Locate the cell with the specified text and output its [X, Y] center coordinate. 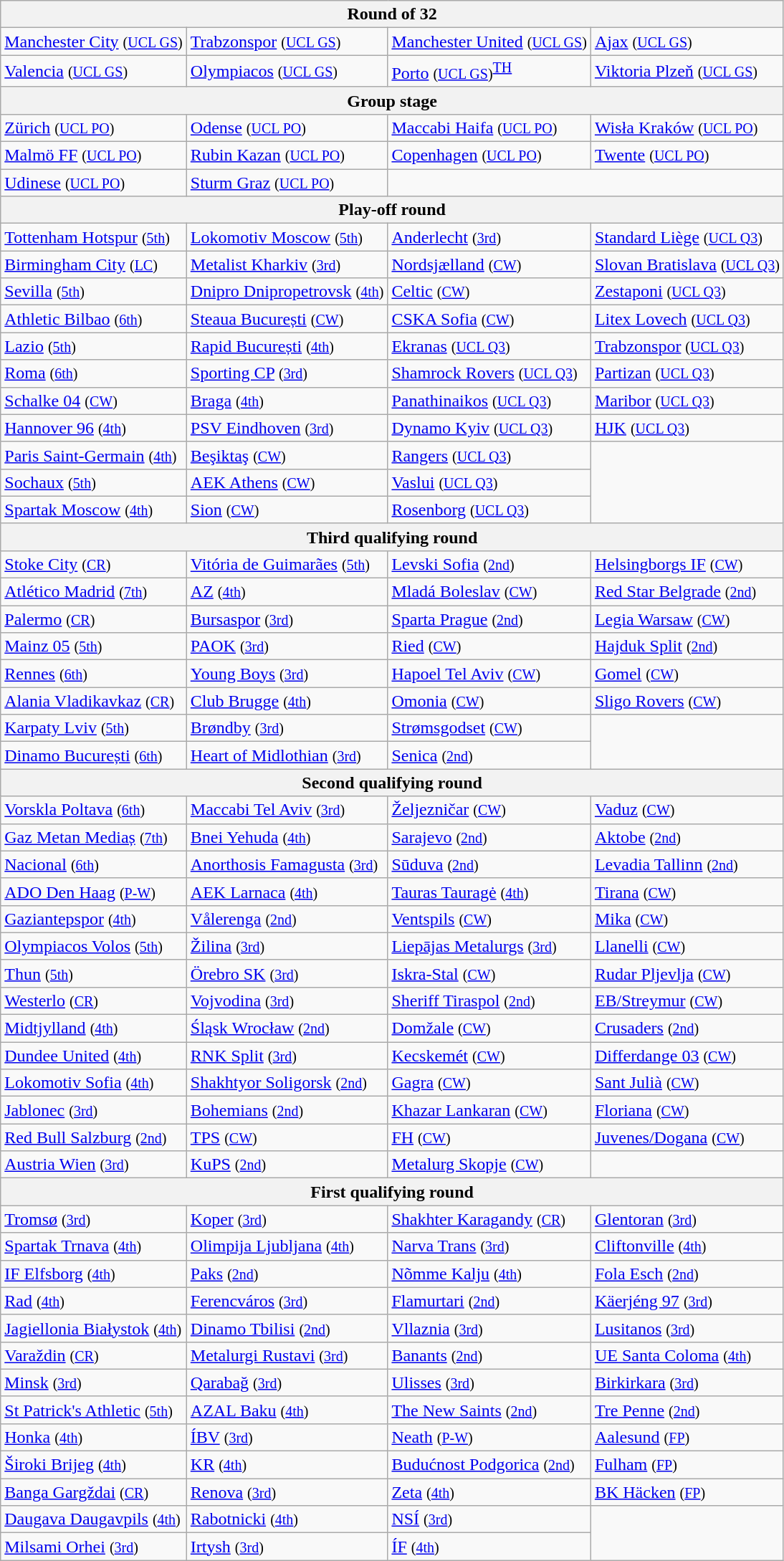
Austria Wien (3rd) [94, 1165]
NSÍ (3rd) [489, 1519]
RNK Split (3rd) [287, 1056]
Mainz 05 (5th) [94, 646]
Zestaponi (UCL Q3) [687, 292]
Vaduz (CW) [687, 810]
Flamurtari (2nd) [489, 1301]
Levadia Tallinn (2nd) [687, 864]
Club Brugge (4th) [287, 701]
AZ (4th) [287, 592]
Play-off round [393, 210]
Panathinaikos (UCL Q3) [489, 401]
HJK (UCL Q3) [687, 428]
KuPS (2nd) [287, 1165]
Anorthosis Famagusta (3rd) [287, 864]
Litex Lovech (UCL Q3) [687, 319]
Round of 32 [393, 14]
Honka (4th) [94, 1437]
Gaziantepspor (4th) [94, 919]
Lokomotiv Sofia (4th) [94, 1083]
Sūduva (2nd) [489, 864]
Trabzonspor (UCL GS) [287, 42]
Helsingborgs IF (CW) [687, 564]
Porto (UCL GS)TH [489, 72]
Paks (2nd) [287, 1274]
Partizan (UCL Q3) [687, 373]
Beşiktaş (CW) [287, 455]
Thun (5th) [94, 973]
Käerjéng 97 (3rd) [687, 1301]
Sion (CW) [287, 510]
Fulham (FP) [687, 1465]
PSV Eindhoven (3rd) [287, 428]
Daugava Daugavpils (4th) [94, 1519]
Young Boys (3rd) [287, 674]
Örebro SK (3rd) [287, 973]
Differdange 03 (CW) [687, 1056]
Mika (CW) [687, 919]
First qualifying round [393, 1192]
Banga Gargždai (CR) [94, 1492]
Stoke City (CR) [94, 564]
Nõmme Kalju (4th) [489, 1274]
Celtic (CW) [489, 292]
Koper (3rd) [287, 1219]
Birmingham City (LC) [94, 264]
Zürich (UCL PO) [94, 128]
Viktoria Plzeň (UCL GS) [687, 72]
Tauras Tauragė (4th) [489, 892]
Udinese (UCL PO) [94, 183]
EB/Streymur (CW) [687, 1001]
Varaždin (CR) [94, 1355]
Sochaux (5th) [94, 482]
Juvenes/Dogana (CW) [687, 1137]
Heart of Midlothian (3rd) [287, 755]
Steaua București (CW) [287, 319]
Hannover 96 (4th) [94, 428]
Red Star Belgrade (2nd) [687, 592]
Dnipro Dnipropetrovsk (4th) [287, 292]
Metalist Kharkiv (3rd) [287, 264]
Senica (2nd) [489, 755]
Crusaders (2nd) [687, 1028]
Iskra-Stal (CW) [489, 973]
Mladá Boleslav (CW) [489, 592]
Budućnost Podgorica (2nd) [489, 1465]
CSKA Sofia (CW) [489, 319]
Floriana (CW) [687, 1110]
Alania Vladikavkaz (CR) [94, 701]
Midtjylland (4th) [94, 1028]
Omonia (CW) [489, 701]
Olympiacos (UCL GS) [287, 72]
Vorskla Poltava (6th) [94, 810]
Minsk (3rd) [94, 1383]
Sarajevo (2nd) [489, 837]
Palermo (CR) [94, 619]
Rabotnicki (4th) [287, 1519]
Irtysh (3rd) [287, 1547]
Spartak Trnava (4th) [94, 1246]
Tirana (CW) [687, 892]
Strømsgodset (CW) [489, 728]
Žilina (3rd) [287, 946]
Shamrock Rovers (UCL Q3) [489, 373]
Sligo Rovers (CW) [687, 701]
Nacional (6th) [94, 864]
Slovan Bratislava (UCL Q3) [687, 264]
Sparta Prague (2nd) [489, 619]
Rudar Pljevlja (CW) [687, 973]
Aktobe (2nd) [687, 837]
Brøndby (3rd) [287, 728]
Maccabi Tel Aviv (3rd) [287, 810]
Olympiacos Volos (5th) [94, 946]
BK Häcken (FP) [687, 1492]
Narva Trans (3rd) [489, 1246]
Tre Penne (2nd) [687, 1410]
Roma (6th) [94, 373]
Željezničar (CW) [489, 810]
Ulisses (3rd) [489, 1383]
Tottenham Hotspur (5th) [94, 237]
Rad (4th) [94, 1301]
AEK Athens (CW) [287, 482]
IF Elfsborg (4th) [94, 1274]
Jablonec (3rd) [94, 1110]
Bohemians (2nd) [287, 1110]
Khazar Lankaran (CW) [489, 1110]
Gomel (CW) [687, 674]
Milsami Orhei (3rd) [94, 1547]
Maccabi Haifa (UCL PO) [489, 128]
Gaz Metan Mediaș (7th) [94, 837]
Liepājas Metalurgs (3rd) [489, 946]
AZAL Baku (4th) [287, 1410]
UE Santa Coloma (4th) [687, 1355]
Atlético Madrid (7th) [94, 592]
ÍBV (3rd) [287, 1437]
AEK Larnaca (4th) [287, 892]
Hapoel Tel Aviv (CW) [489, 674]
Levski Sofia (2nd) [489, 564]
Cliftonville (4th) [687, 1246]
Vojvodina (3rd) [287, 1001]
Glentoran (3rd) [687, 1219]
Braga (4th) [287, 401]
Third qualifying round [393, 537]
Shakhtyor Soligorsk (2nd) [287, 1083]
Group stage [393, 100]
Fola Esch (2nd) [687, 1274]
Renova (3rd) [287, 1492]
Second qualifying round [393, 783]
Kecskemét (CW) [489, 1056]
Dinamo București (6th) [94, 755]
Sheriff Tiraspol (2nd) [489, 1001]
Bnei Yehuda (4th) [287, 837]
Metalurg Skopje (CW) [489, 1165]
ÍF (4th) [489, 1547]
Olimpija Ljubljana (4th) [287, 1246]
Shakhter Karagandy (CR) [489, 1219]
Rangers (UCL Q3) [489, 455]
Rapid București (4th) [287, 346]
Sturm Graz (UCL PO) [287, 183]
Vllaznia (3rd) [489, 1328]
Twente (UCL PO) [687, 156]
The New Saints (2nd) [489, 1410]
Neath (P-W) [489, 1437]
Ajax (UCL GS) [687, 42]
Vålerenga (2nd) [287, 919]
Athletic Bilbao (6th) [94, 319]
Sevilla (5th) [94, 292]
Zeta (4th) [489, 1492]
Wisła Kraków (UCL PO) [687, 128]
Westerlo (CR) [94, 1001]
Bursaspor (3rd) [287, 619]
Odense (UCL PO) [287, 128]
Nordsjælland (CW) [489, 264]
St Patrick's Athletic (5th) [94, 1410]
Dynamo Kyiv (UCL Q3) [489, 428]
Banants (2nd) [489, 1355]
Śląsk Wrocław (2nd) [287, 1028]
Vaslui (UCL Q3) [489, 482]
ADO Den Haag (P-W) [94, 892]
TPS (CW) [287, 1137]
Qarabağ (3rd) [287, 1383]
Sant Julià (CW) [687, 1083]
Rubin Kazan (UCL PO) [287, 156]
Tromsø (3rd) [94, 1219]
Maribor (UCL Q3) [687, 401]
Legia Warsaw (CW) [687, 619]
Hajduk Split (2nd) [687, 646]
Jagiellonia Białystok (4th) [94, 1328]
PAOK (3rd) [287, 646]
Domžale (CW) [489, 1028]
Llanelli (CW) [687, 946]
Ferencváros (3rd) [287, 1301]
Ekranas (UCL Q3) [489, 346]
Metalurgi Rustavi (3rd) [287, 1355]
Široki Brijeg (4th) [94, 1465]
KR (4th) [287, 1465]
Malmö FF (UCL PO) [94, 156]
Trabzonspor (UCL Q3) [687, 346]
Karpaty Lviv (5th) [94, 728]
Aalesund (FP) [687, 1437]
Red Bull Salzburg (2nd) [94, 1137]
Dinamo Tbilisi (2nd) [287, 1328]
Manchester United (UCL GS) [489, 42]
FH (CW) [489, 1137]
Lazio (5th) [94, 346]
Standard Liège (UCL Q3) [687, 237]
Vitória de Guimarães (5th) [287, 564]
Ried (CW) [489, 646]
Spartak Moscow (4th) [94, 510]
Schalke 04 (CW) [94, 401]
Ventspils (CW) [489, 919]
Manchester City (UCL GS) [94, 42]
Rosenborg (UCL Q3) [489, 510]
Lokomotiv Moscow (5th) [287, 237]
Anderlecht (3rd) [489, 237]
Sporting CP (3rd) [287, 373]
Valencia (UCL GS) [94, 72]
Paris Saint-Germain (4th) [94, 455]
Dundee United (4th) [94, 1056]
Rennes (6th) [94, 674]
Birkirkara (3rd) [687, 1383]
Copenhagen (UCL PO) [489, 156]
Lusitanos (3rd) [687, 1328]
Gagra (CW) [489, 1083]
